Search for the cell housing the specified text and yield its [x, y] center coordinate. 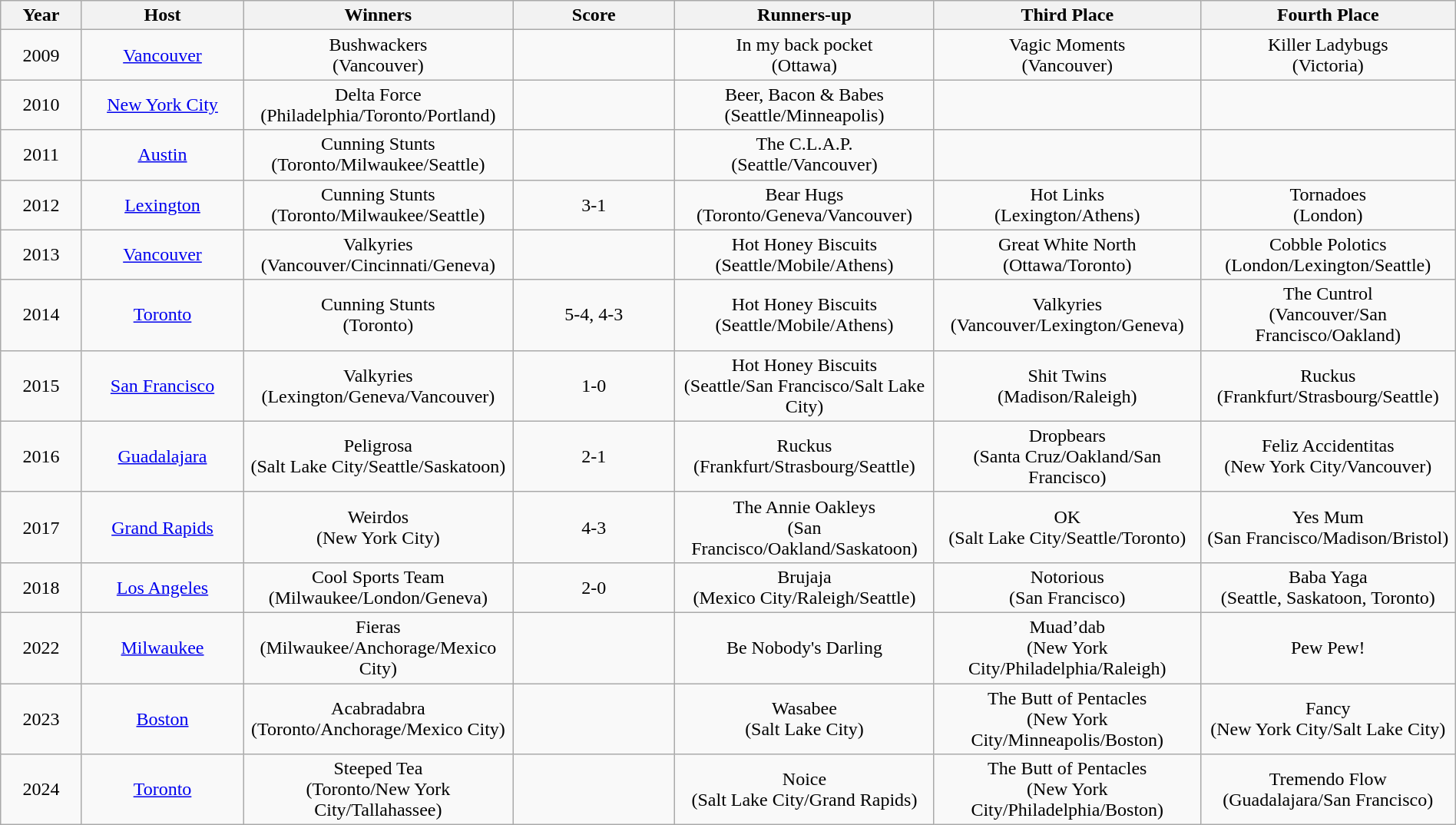
4-3 [594, 527]
Los Angeles [163, 587]
In my back pocket (Ottawa) [805, 55]
Cool Sports Team (Milwaukee/London/Geneva) [378, 587]
Be Nobody's Darling [805, 648]
Fourth Place [1328, 15]
Guadalajara [163, 456]
Grand Rapids [163, 527]
Milwaukee [163, 648]
Fieras (Milwaukee/Anchorage/Mexico City) [378, 648]
The Annie Oakleys (San Francisco/Oakland/Saskatoon) [805, 527]
2018 [41, 587]
Score [594, 15]
Bear Hugs (Toronto/Geneva/Vancouver) [805, 204]
Year [41, 15]
Pew Pew! [1328, 648]
Brujaja (Mexico City/Raleigh/Seattle) [805, 587]
Hot Links (Lexington/Athens) [1067, 204]
Austin [163, 155]
New York City [163, 104]
San Francisco [163, 386]
5-4, 4-3 [594, 315]
The Cuntrol (Vancouver/San Francisco/Oakland) [1328, 315]
2-0 [594, 587]
Dropbears (Santa Cruz/Oakland/San Francisco) [1067, 456]
2015 [41, 386]
Cobble Polotics (London/Lexington/Seattle) [1328, 255]
1-0 [594, 386]
Winners [378, 15]
Valkyries (Vancouver/Lexington/Geneva) [1067, 315]
Notorious (San Francisco) [1067, 587]
Yes Mum (San Francisco/Madison/Bristol) [1328, 527]
2014 [41, 315]
Weirdos (New York City) [378, 527]
Steeped Tea (Toronto/New York City/Tallahassee) [378, 790]
Lexington [163, 204]
2017 [41, 527]
Bushwackers (Vancouver) [378, 55]
2013 [41, 255]
2-1 [594, 456]
The Butt of Pentacles (New York City/Philadelphia/Boston) [1067, 790]
Fancy (New York City/Salt Lake City) [1328, 719]
Third Place [1067, 15]
2016 [41, 456]
2011 [41, 155]
Hot Honey Biscuits (Seattle/San Francisco/Salt Lake City) [805, 386]
The Butt of Pentacles (New York City/Minneapolis/Boston) [1067, 719]
2023 [41, 719]
Acabradabra (Toronto/Anchorage/Mexico City) [378, 719]
Boston [163, 719]
Tornadoes (London) [1328, 204]
Tremendo Flow (Guadalajara/San Francisco) [1328, 790]
2022 [41, 648]
Shit Twins (Madison/Raleigh) [1067, 386]
The C.L.A.P. (Seattle/Vancouver) [805, 155]
Wasabee (Salt Lake City) [805, 719]
2009 [41, 55]
OK (Salt Lake City/Seattle/Toronto) [1067, 527]
2012 [41, 204]
Beer, Bacon & Babes (Seattle/Minneapolis) [805, 104]
Great White North (Ottawa/Toronto) [1067, 255]
Muad’dab (New York City/Philadelphia/Raleigh) [1067, 648]
Noice (Salt Lake City/Grand Rapids) [805, 790]
Runners-up [805, 15]
2010 [41, 104]
Cunning Stunts (Toronto) [378, 315]
Valkyries (Vancouver/Cincinnati/Geneva) [378, 255]
2024 [41, 790]
Killer Ladybugs (Victoria) [1328, 55]
Host [163, 15]
Baba Yaga (Seattle, Saskatoon, Toronto) [1328, 587]
Peligrosa (Salt Lake City/Seattle/Saskatoon) [378, 456]
Valkyries (Lexington/Geneva/Vancouver) [378, 386]
Delta Force (Philadelphia/Toronto/Portland) [378, 104]
Vagic Moments (Vancouver) [1067, 55]
3-1 [594, 204]
Feliz Accidentitas (New York City/Vancouver) [1328, 456]
